Find where the given text appears and provide that cell's center as (X, Y) coordinate. 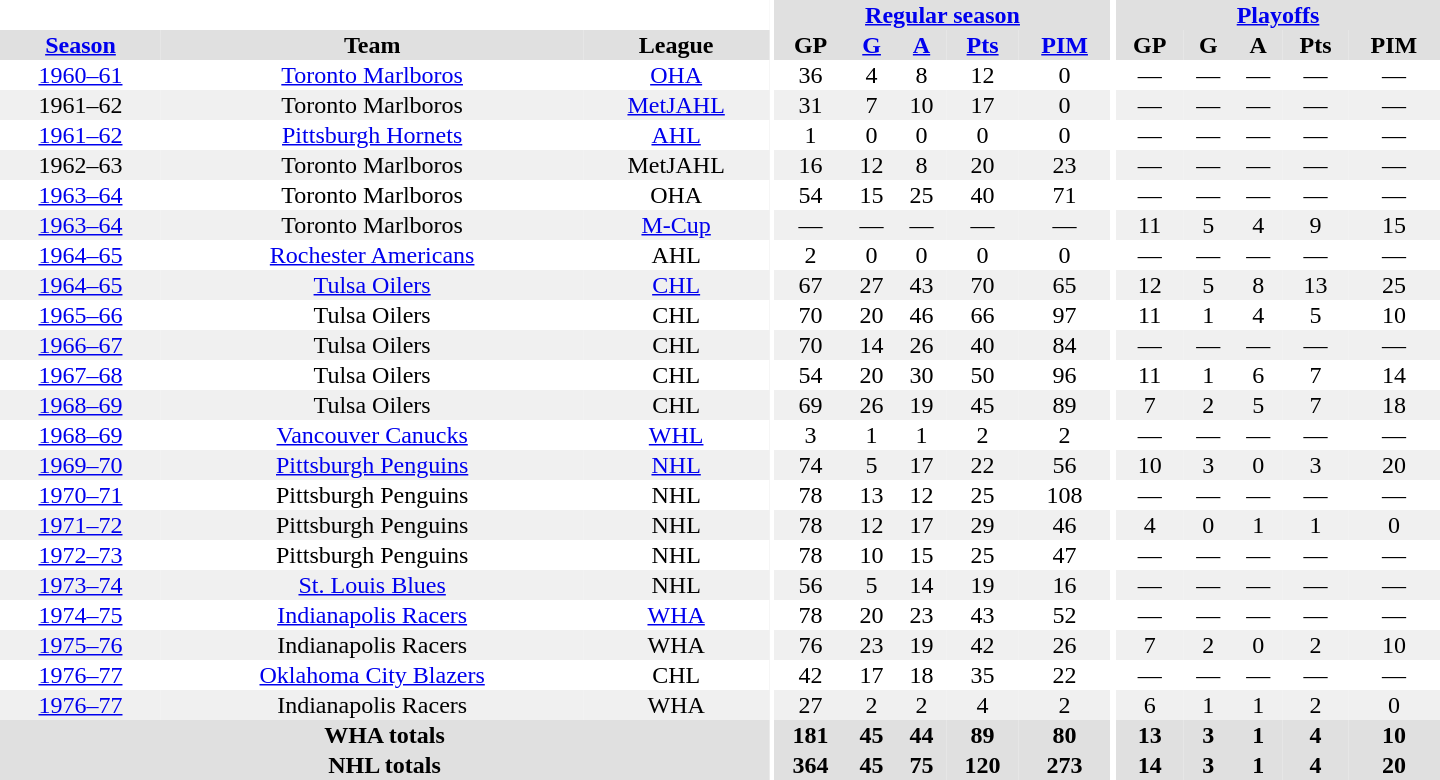
44 (922, 735)
1962–63 (80, 165)
108 (1065, 495)
Oklahoma City Blazers (372, 675)
67 (810, 285)
1966–67 (80, 345)
Season (80, 45)
120 (983, 765)
WHA totals (384, 735)
Playoffs (1278, 15)
WHL (676, 435)
80 (1065, 735)
47 (1065, 555)
50 (983, 375)
1975–76 (80, 645)
76 (810, 645)
Rochester Americans (372, 255)
30 (922, 375)
Regular season (942, 15)
65 (1065, 285)
Vancouver Canucks (372, 435)
66 (983, 315)
Team (372, 45)
36 (810, 75)
1972–73 (80, 555)
1967–68 (80, 375)
29 (983, 525)
1974–75 (80, 615)
75 (922, 765)
84 (1065, 345)
Pittsburgh Hornets (372, 135)
1970–71 (80, 495)
St. Louis Blues (372, 585)
364 (810, 765)
1969–70 (80, 465)
71 (1065, 195)
1971–72 (80, 525)
52 (1065, 615)
1973–74 (80, 585)
1965–66 (80, 315)
181 (810, 735)
74 (810, 465)
League (676, 45)
NHL totals (384, 765)
69 (810, 405)
M-Cup (676, 225)
273 (1065, 765)
1960–61 (80, 75)
31 (810, 105)
9 (1316, 225)
96 (1065, 375)
97 (1065, 315)
35 (983, 675)
